Locate the cell with the specified text and output its [X, Y] center coordinate. 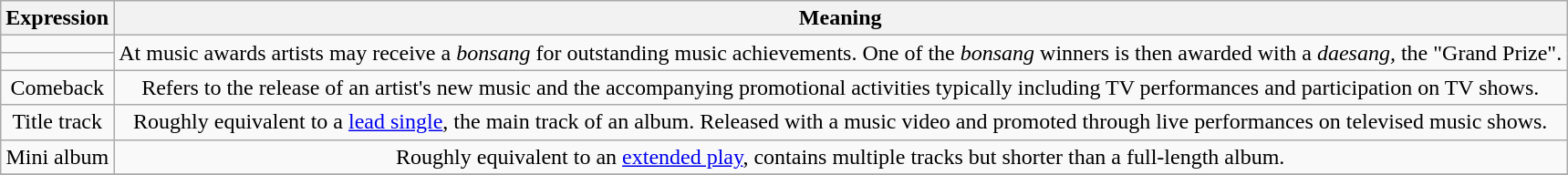
Mini album [57, 157]
Meaning [841, 18]
Comeback [57, 87]
Expression [57, 18]
Roughly equivalent to an extended play, contains multiple tracks but shorter than a full-length album. [841, 157]
Title track [57, 122]
